Output the [x, y] coordinate of the center of the cell containing the given text.  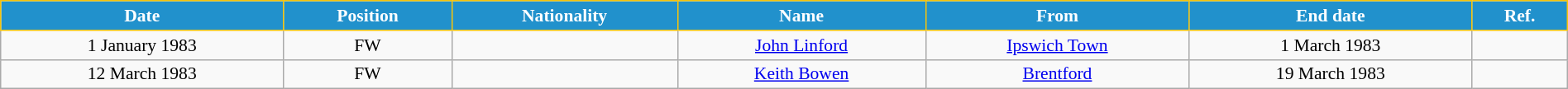
Brentford [1057, 74]
Keith Bowen [801, 74]
Name [801, 16]
1 March 1983 [1331, 45]
19 March 1983 [1331, 74]
Ref. [1520, 16]
Position [367, 16]
From [1057, 16]
Date [142, 16]
12 March 1983 [142, 74]
End date [1331, 16]
John Linford [801, 45]
Ipswich Town [1057, 45]
Nationality [564, 16]
1 January 1983 [142, 45]
